Capture the cell that displays the provided text and extract its (X, Y) central coordinate. 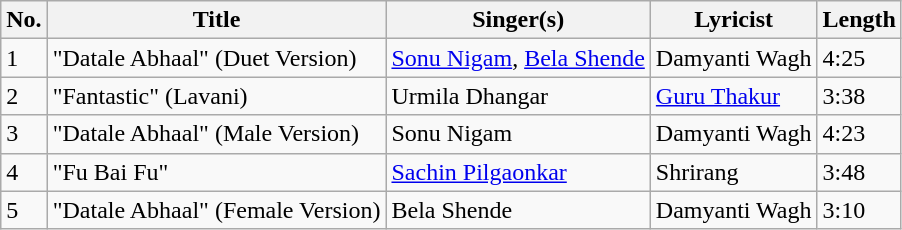
Urmila Dhangar (518, 96)
Sonu Nigam, Bela Shende (518, 58)
"Datale Abhaal" (Female Version) (216, 210)
Shrirang (734, 172)
3:10 (859, 210)
"Datale Abhaal" (Duet Version) (216, 58)
"Fu Bai Fu" (216, 172)
Sonu Nigam (518, 134)
4 (24, 172)
Lyricist (734, 20)
Length (859, 20)
"Datale Abhaal" (Male Version) (216, 134)
Singer(s) (518, 20)
4:23 (859, 134)
3:48 (859, 172)
Title (216, 20)
"Fantastic" (Lavani) (216, 96)
5 (24, 210)
3:38 (859, 96)
4:25 (859, 58)
Sachin Pilgaonkar (518, 172)
2 (24, 96)
No. (24, 20)
1 (24, 58)
Guru Thakur (734, 96)
Bela Shende (518, 210)
3 (24, 134)
